From the cell containing the given text, extract its center point as (X, Y) coordinate. 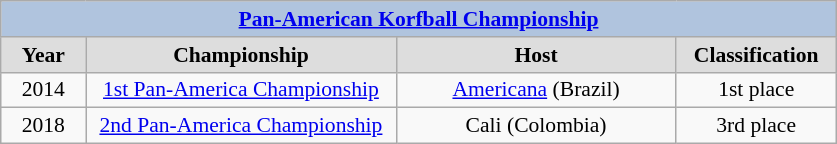
3rd place (756, 126)
2nd Pan-America Championship (241, 126)
Cali (Colombia) (536, 126)
Host (536, 55)
Championship (241, 55)
Year (44, 55)
2014 (44, 90)
1st Pan-America Championship (241, 90)
1st place (756, 90)
Americana (Brazil) (536, 90)
2018 (44, 126)
Classification (756, 55)
Pan-American Korfball Championship (419, 19)
